From the cell containing the given text, extract its center point as (X, Y) coordinate. 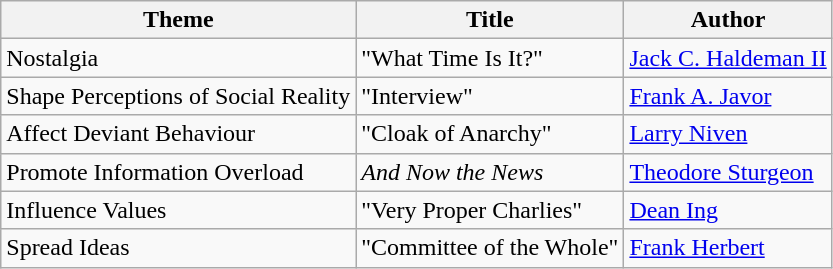
"Committee of the Whole" (490, 248)
Frank A. Javor (728, 96)
Shape Perceptions of Social Reality (178, 96)
Frank Herbert (728, 248)
Larry Niven (728, 134)
Promote Information Overload (178, 172)
Influence Values (178, 210)
And Now the News (490, 172)
Affect Deviant Behaviour (178, 134)
Theodore Sturgeon (728, 172)
Title (490, 20)
Theme (178, 20)
Spread Ideas (178, 248)
Jack C. Haldeman II (728, 58)
"Very Proper Charlies" (490, 210)
Author (728, 20)
"Cloak of Anarchy" (490, 134)
Dean Ing (728, 210)
"What Time Is It?" (490, 58)
"Interview" (490, 96)
Nostalgia (178, 58)
